Locate the cell with the specified text and output its (X, Y) center coordinate. 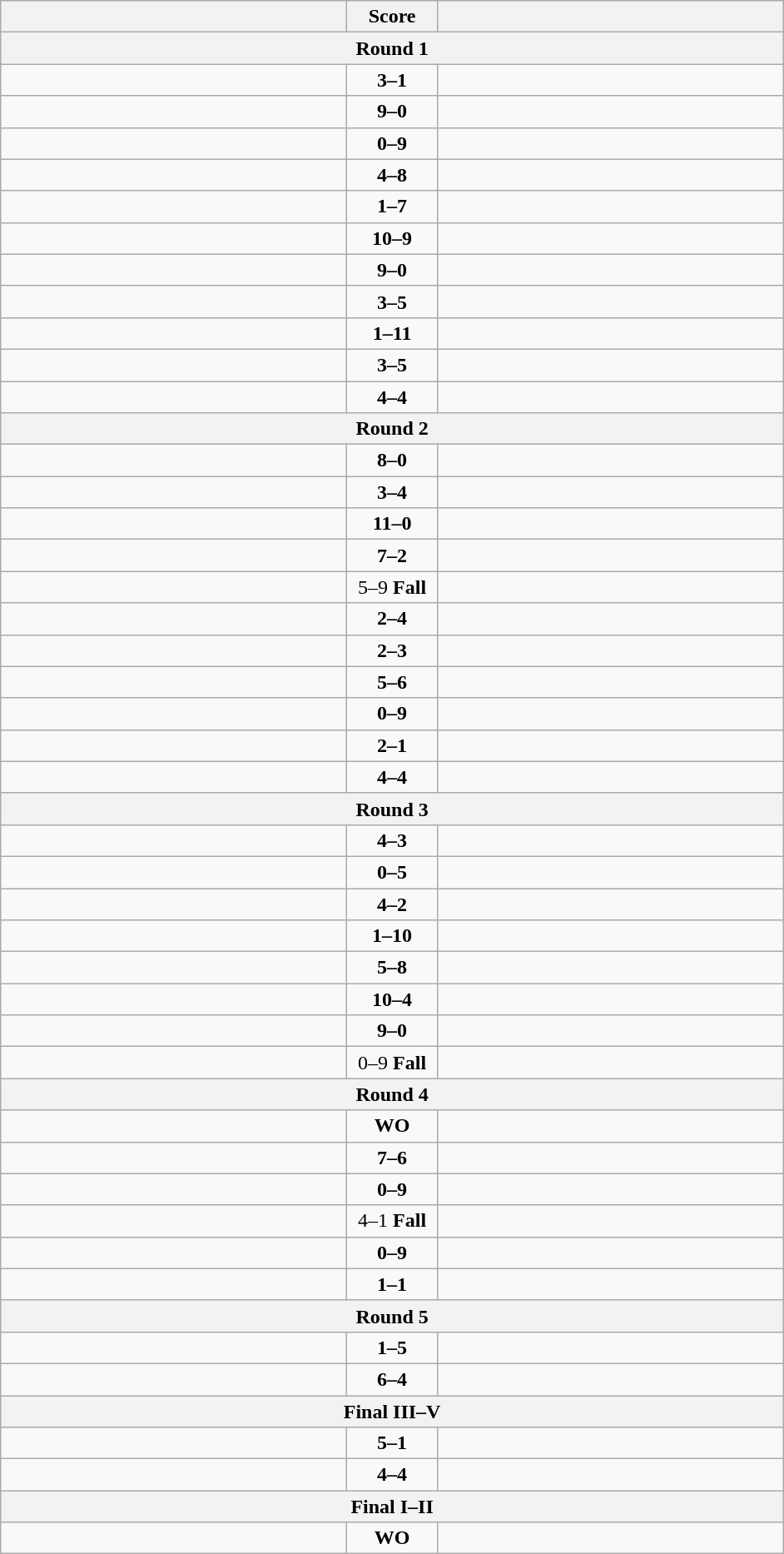
5–9 Fall (393, 587)
Round 2 (393, 429)
2–1 (393, 745)
7–6 (393, 1158)
8–0 (393, 461)
5–8 (393, 968)
4–2 (393, 904)
5–6 (393, 682)
Round 5 (393, 1316)
0–9 Fall (393, 1063)
10–4 (393, 999)
2–4 (393, 619)
10–9 (393, 238)
Final III–V (393, 1412)
Round 4 (393, 1094)
3–1 (393, 80)
Final I–II (393, 1507)
1–5 (393, 1347)
1–11 (393, 333)
1–7 (393, 207)
1–10 (393, 936)
Score (393, 17)
4–8 (393, 175)
2–3 (393, 650)
11–0 (393, 524)
0–5 (393, 872)
Round 1 (393, 48)
1–1 (393, 1284)
6–4 (393, 1379)
Round 3 (393, 809)
3–4 (393, 492)
5–1 (393, 1443)
4–1 Fall (393, 1221)
7–2 (393, 555)
4–3 (393, 840)
